Capture the cell that displays the provided text and extract its (x, y) central coordinate. 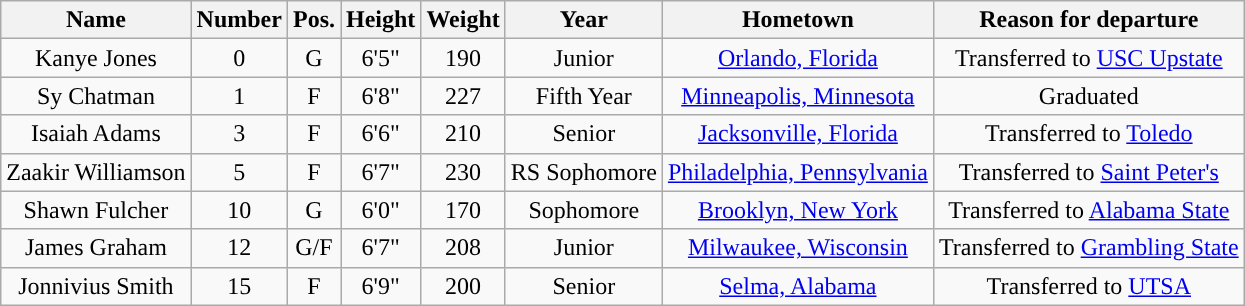
Pos. (314, 20)
6'8" (380, 96)
Graduated (1088, 96)
200 (463, 286)
Minneapolis, Minnesota (798, 96)
1 (239, 96)
Isaiah Adams (96, 134)
G/F (314, 248)
Name (96, 20)
Selma, Alabama (798, 286)
Sophomore (584, 210)
Reason for departure (1088, 20)
Number (239, 20)
Height (380, 20)
Year (584, 20)
Transferred to Toledo (1088, 134)
210 (463, 134)
190 (463, 58)
Transferred to Saint Peter's (1088, 172)
6'5" (380, 58)
Philadelphia, Pennsylvania (798, 172)
0 (239, 58)
6'9" (380, 286)
10 (239, 210)
Kanye Jones (96, 58)
6'6" (380, 134)
James Graham (96, 248)
Weight (463, 20)
227 (463, 96)
12 (239, 248)
170 (463, 210)
6'0" (380, 210)
Jacksonville, Florida (798, 134)
Zaakir Williamson (96, 172)
15 (239, 286)
5 (239, 172)
Transferred to Alabama State (1088, 210)
Brooklyn, New York (798, 210)
Fifth Year (584, 96)
Shawn Fulcher (96, 210)
3 (239, 134)
230 (463, 172)
Transferred to Grambling State (1088, 248)
208 (463, 248)
Transferred to USC Upstate (1088, 58)
Hometown (798, 20)
Milwaukee, Wisconsin (798, 248)
RS Sophomore (584, 172)
Orlando, Florida (798, 58)
Transferred to UTSA (1088, 286)
Jonnivius Smith (96, 286)
Sy Chatman (96, 96)
